Scan for the cell matching the given text and deliver its (x, y) coordinate at center. 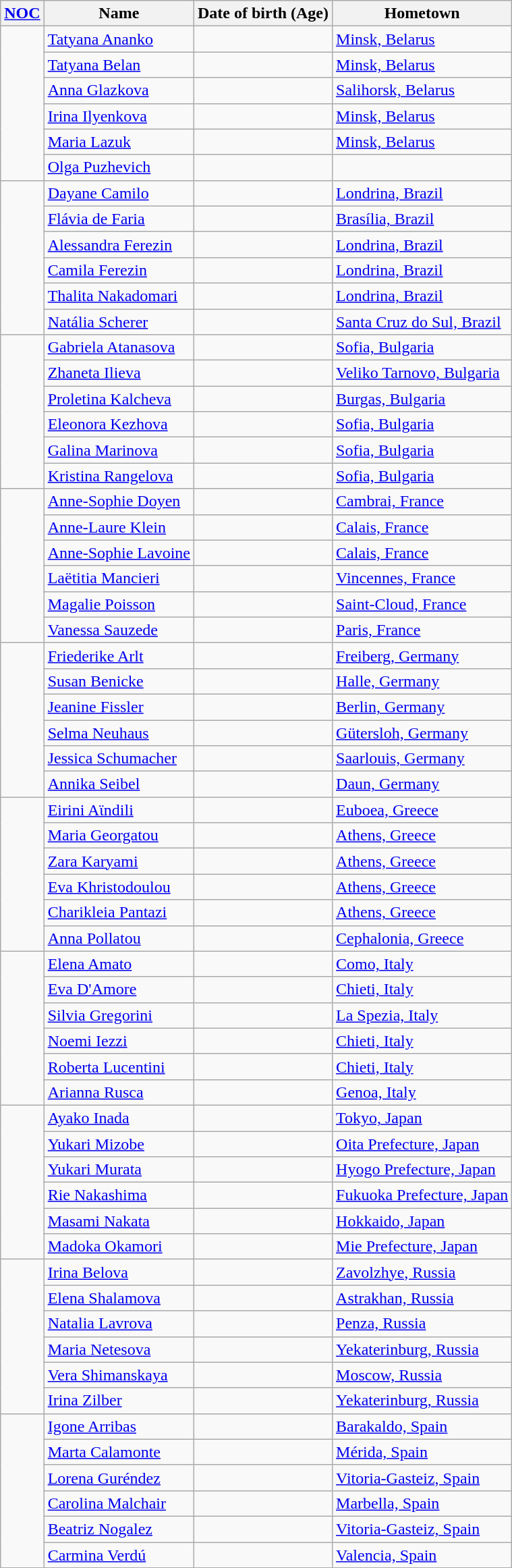
Carmina Verdú (119, 1555)
Lorena Guréndez (119, 1478)
Marbella, Spain (422, 1503)
Zara Karyami (119, 861)
Jessica Schumacher (119, 759)
Eirini Aϊndili (119, 810)
Burgas, Bulgaria (422, 399)
Friederike Arlt (119, 655)
Selma Neuhaus (119, 732)
Tatyana Ananko (119, 39)
Veliko Tarnovo, Bulgaria (422, 373)
Tokyo, Japan (422, 1118)
NOC (22, 13)
Jeanine Fissler (119, 707)
Natalia Lavrova (119, 1324)
Ayako Inada (119, 1118)
Barakaldo, Spain (422, 1426)
Zhaneta Ilieva (119, 373)
Madoka Okamori (119, 1247)
Proletina Kalcheva (119, 399)
Anne-Sophie Doyen (119, 502)
Zavolzhye, Russia (422, 1272)
Hokkaido, Japan (422, 1221)
Hometown (422, 13)
Beatriz Nogalez (119, 1529)
Noemi Iezzi (119, 1041)
Fukuoka Prefecture, Japan (422, 1195)
Anna Glazkova (119, 90)
Anne-Sophie Lavoine (119, 553)
Galina Marinova (119, 450)
Anna Pollatou (119, 938)
La Spezia, Italy (422, 1015)
Santa Cruz do Sul, Brazil (422, 322)
Rie Nakashima (119, 1195)
Berlin, Germany (422, 707)
Paris, France (422, 630)
Irina Ilyenkova (119, 116)
Saarlouis, Germany (422, 759)
Maria Lazuk (119, 142)
Date of birth (Age) (263, 13)
Mie Prefecture, Japan (422, 1247)
Astrakhan, Russia (422, 1298)
Yukari Mizobe (119, 1144)
Kristina Rangelova (119, 476)
Valencia, Spain (422, 1555)
Roberta Lucentini (119, 1066)
Freiberg, Germany (422, 655)
Cephalonia, Greece (422, 938)
Gütersloh, Germany (422, 732)
Magalie Poisson (119, 604)
Halle, Germany (422, 681)
Maria Georgatou (119, 836)
Salihorsk, Belarus (422, 90)
Olga Puzhevich (119, 167)
Marta Calamonte (119, 1452)
Silvia Gregorini (119, 1015)
Name (119, 13)
Igone Arribas (119, 1426)
Flávia de Faria (119, 219)
Hyogo Prefecture, Japan (422, 1170)
Brasília, Brazil (422, 219)
Charikleia Pantazi (119, 913)
Euboea, Greece (422, 810)
Daun, Germany (422, 784)
Genoa, Italy (422, 1092)
Thalita Nakadomari (119, 296)
Gabriela Atanasova (119, 348)
Dayane Camilo (119, 193)
Eva D'Amore (119, 990)
Irina Zilber (119, 1401)
Cambrai, France (422, 502)
Eva Khristodoulou (119, 887)
Irina Belova (119, 1272)
Vanessa Sauzede (119, 630)
Penza, Russia (422, 1324)
Vera Shimanskaya (119, 1375)
Vincennes, France (422, 578)
Alessandra Ferezin (119, 244)
Saint-Cloud, France (422, 604)
Moscow, Russia (422, 1375)
Annika Seibel (119, 784)
Laëtitia Mancieri (119, 578)
Como, Italy (422, 964)
Anne-Laure Klein (119, 527)
Susan Benicke (119, 681)
Elena Amato (119, 964)
Yukari Murata (119, 1170)
Elena Shalamova (119, 1298)
Carolina Malchair (119, 1503)
Arianna Rusca (119, 1092)
Tatyana Belan (119, 65)
Mérida, Spain (422, 1452)
Camila Ferezin (119, 270)
Maria Netesova (119, 1349)
Oita Prefecture, Japan (422, 1144)
Masami Nakata (119, 1221)
Eleonora Kezhova (119, 425)
Natália Scherer (119, 322)
